Identify which cell holds the provided text, then report its (X, Y) central coordinate. 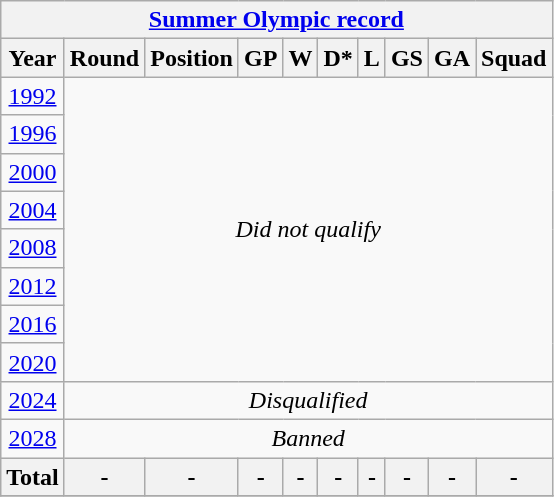
2024 (33, 400)
D* (338, 58)
GS (406, 58)
Banned (308, 438)
GA (452, 58)
Total (33, 477)
Did not qualify (308, 229)
2028 (33, 438)
Position (192, 58)
1996 (33, 134)
L (372, 58)
Round (104, 58)
1992 (33, 96)
Year (33, 58)
GP (260, 58)
Summer Olympic record (276, 20)
2000 (33, 172)
2020 (33, 362)
2008 (33, 248)
Squad (514, 58)
2004 (33, 210)
2012 (33, 286)
Disqualified (308, 400)
2016 (33, 324)
W (300, 58)
